Locate the cell with the specified text and output its (X, Y) center coordinate. 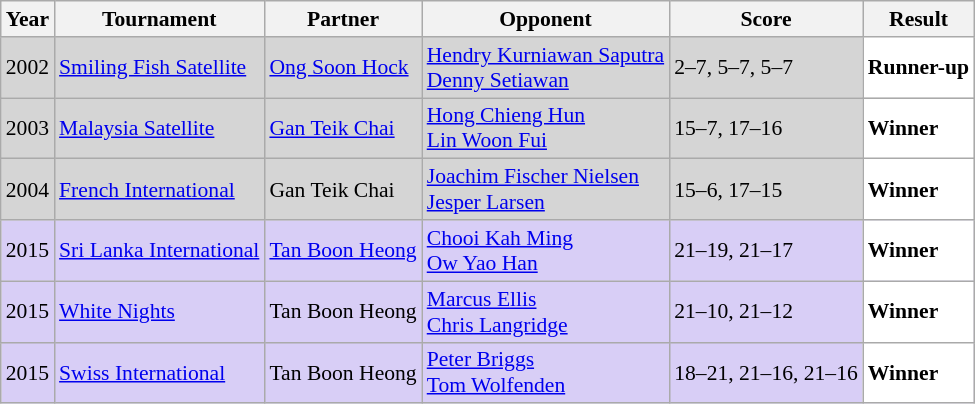
Peter Briggs Tom Wolfenden (546, 372)
Score (766, 19)
21–19, 21–17 (766, 250)
Joachim Fischer Nielsen Jesper Larsen (546, 190)
Tournament (159, 19)
2002 (28, 68)
18–21, 21–16, 21–16 (766, 372)
Marcus Ellis Chris Langridge (546, 312)
Chooi Kah Ming Ow Yao Han (546, 250)
2004 (28, 190)
21–10, 21–12 (766, 312)
Year (28, 19)
Runner-up (918, 68)
White Nights (159, 312)
Sri Lanka International (159, 250)
Hong Chieng Hun Lin Woon Fui (546, 128)
15–7, 17–16 (766, 128)
15–6, 17–15 (766, 190)
2–7, 5–7, 5–7 (766, 68)
2003 (28, 128)
Ong Soon Hock (342, 68)
Malaysia Satellite (159, 128)
Swiss International (159, 372)
Hendry Kurniawan Saputra Denny Setiawan (546, 68)
Opponent (546, 19)
French International (159, 190)
Smiling Fish Satellite (159, 68)
Partner (342, 19)
Result (918, 19)
